Provide the (x, y) coordinate of the cell's center where the given text is located.  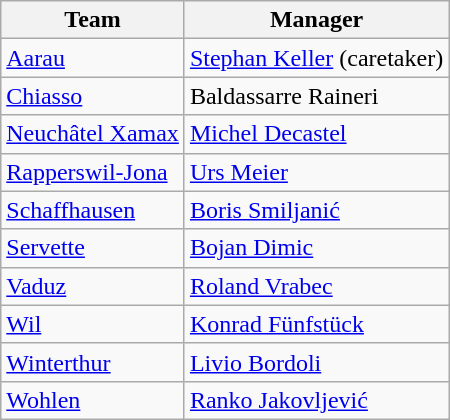
Wohlen (93, 400)
Team (93, 20)
Aarau (93, 58)
Urs Meier (316, 172)
Winterthur (93, 362)
Bojan Dimic (316, 248)
Livio Bordoli (316, 362)
Ranko Jakovljević (316, 400)
Chiasso (93, 96)
Konrad Fünfstück (316, 324)
Stephan Keller (caretaker) (316, 58)
Baldassarre Raineri (316, 96)
Neuchâtel Xamax (93, 134)
Boris Smiljanić (316, 210)
Roland Vrabec (316, 286)
Rapperswil-Jona (93, 172)
Servette (93, 248)
Schaffhausen (93, 210)
Vaduz (93, 286)
Manager (316, 20)
Wil (93, 324)
Michel Decastel (316, 134)
